From the cell containing the given text, extract its center point as (x, y) coordinate. 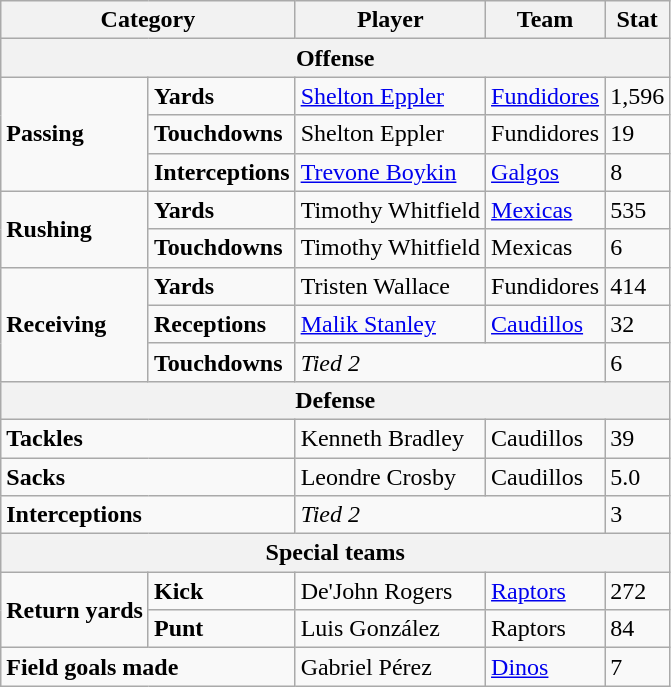
Galgos (546, 172)
Rushing (75, 229)
Kenneth Bradley (390, 438)
Return yards (75, 610)
Gabriel Pérez (390, 667)
Luis González (390, 629)
Receptions (222, 324)
272 (638, 591)
5.0 (638, 477)
Tristen Wallace (390, 286)
414 (638, 286)
Special teams (336, 553)
39 (638, 438)
Malik Stanley (390, 324)
Tackles (148, 438)
Sacks (148, 477)
535 (638, 210)
84 (638, 629)
Kick (222, 591)
Receiving (75, 324)
8 (638, 172)
Trevone Boykin (390, 172)
32 (638, 324)
Field goals made (148, 667)
Punt (222, 629)
De'John Rogers (390, 591)
7 (638, 667)
Team (546, 20)
Leondre Crosby (390, 477)
Stat (638, 20)
19 (638, 134)
Dinos (546, 667)
Passing (75, 134)
Category (148, 20)
Offense (336, 58)
1,596 (638, 96)
Player (390, 20)
3 (638, 515)
Defense (336, 400)
